Extract the [X, Y] coordinate from the center of the cell holding the provided text.  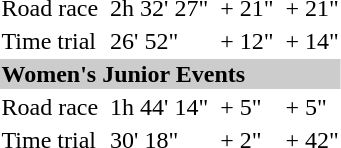
+ 12" [247, 41]
Women's Junior Events [170, 74]
Road race [50, 107]
1h 44' 14" [160, 107]
+ 14" [312, 41]
26' 52" [160, 41]
Time trial [50, 41]
